From the cell containing the given text, extract its center point as [X, Y] coordinate. 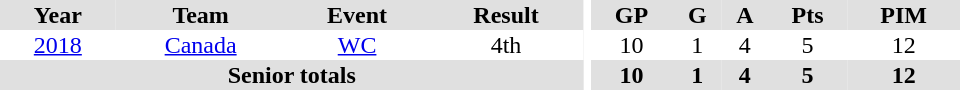
Senior totals [292, 75]
4th [506, 45]
Canada [201, 45]
G [698, 15]
Team [201, 15]
Event [358, 15]
Pts [808, 15]
WC [358, 45]
Year [58, 15]
Result [506, 15]
GP [631, 15]
2018 [58, 45]
PIM [904, 15]
A [745, 15]
